Capture the cell that displays the provided text and extract its [X, Y] central coordinate. 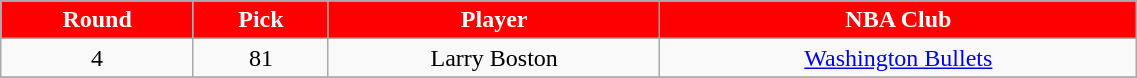
Player [494, 20]
Round [98, 20]
NBA Club [898, 20]
81 [260, 58]
Larry Boston [494, 58]
4 [98, 58]
Pick [260, 20]
Washington Bullets [898, 58]
